Find where the given text appears and provide that cell's center as (X, Y) coordinate. 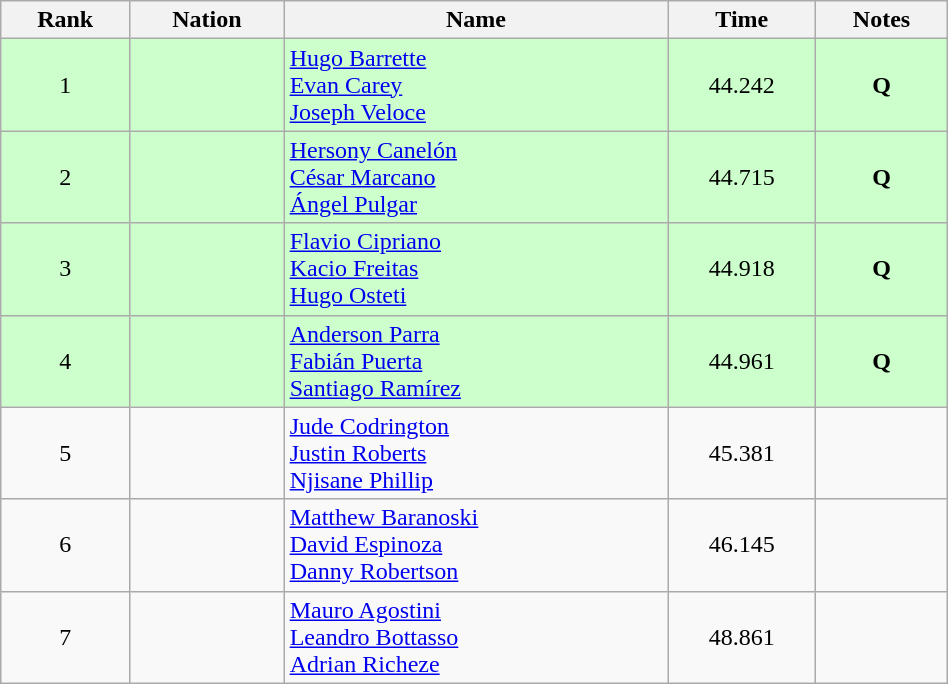
Nation (207, 20)
3 (66, 269)
48.861 (742, 637)
45.381 (742, 453)
4 (66, 361)
Time (742, 20)
Notes (882, 20)
46.145 (742, 545)
Flavio CiprianoKacio FreitasHugo Osteti (476, 269)
Matthew BaranoskiDavid EspinozaDanny Robertson (476, 545)
Mauro AgostiniLeandro BottassoAdrian Richeze (476, 637)
2 (66, 177)
Name (476, 20)
44.242 (742, 85)
7 (66, 637)
44.918 (742, 269)
5 (66, 453)
6 (66, 545)
1 (66, 85)
44.715 (742, 177)
Rank (66, 20)
44.961 (742, 361)
Anderson ParraFabián PuertaSantiago Ramírez (476, 361)
Hugo BarretteEvan CareyJoseph Veloce (476, 85)
Jude CodringtonJustin RobertsNjisane Phillip (476, 453)
Hersony CanelónCésar MarcanoÁngel Pulgar (476, 177)
